Search for the cell housing the specified text and yield its (x, y) center coordinate. 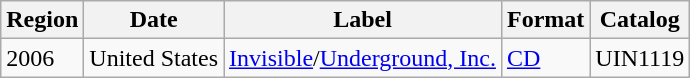
Catalog (640, 20)
Format (545, 20)
Date (154, 20)
CD (545, 58)
Invisible/Underground, Inc. (363, 58)
2006 (42, 58)
UIN1119 (640, 58)
Region (42, 20)
Label (363, 20)
United States (154, 58)
